Determine the (X, Y) coordinate at the center of the cell enclosing the given text.  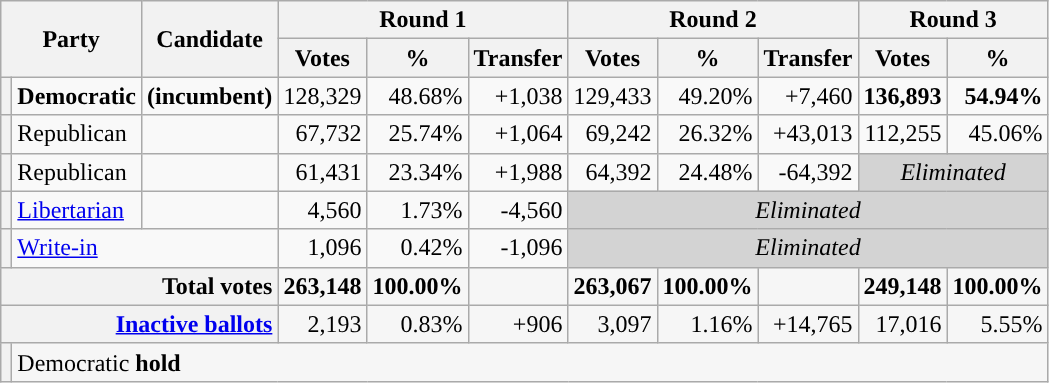
263,067 (612, 286)
61,431 (322, 172)
263,148 (322, 286)
3,097 (612, 324)
Inactive ballots (140, 324)
Democratic hold (530, 362)
1,096 (322, 248)
1.73% (418, 210)
Total votes (140, 286)
1.16% (708, 324)
48.68% (418, 96)
112,255 (902, 134)
Write-in (145, 248)
23.34% (418, 172)
+43,013 (808, 134)
+906 (518, 324)
49.20% (708, 96)
249,148 (902, 286)
+1,038 (518, 96)
Democratic (77, 96)
129,433 (612, 96)
(incumbent) (209, 96)
Round 3 (953, 20)
17,016 (902, 324)
5.55% (998, 324)
26.32% (708, 134)
128,329 (322, 96)
+1,988 (518, 172)
4,560 (322, 210)
Candidate (209, 39)
-1,096 (518, 248)
-64,392 (808, 172)
2,193 (322, 324)
136,893 (902, 96)
Round 1 (423, 20)
67,732 (322, 134)
54.94% (998, 96)
+1,064 (518, 134)
64,392 (612, 172)
0.42% (418, 248)
24.48% (708, 172)
0.83% (418, 324)
+14,765 (808, 324)
+7,460 (808, 96)
Libertarian (77, 210)
Round 2 (713, 20)
Party (72, 39)
69,242 (612, 134)
-4,560 (518, 210)
45.06% (998, 134)
25.74% (418, 134)
